Scan for the cell matching the given text and deliver its [X, Y] coordinate at center. 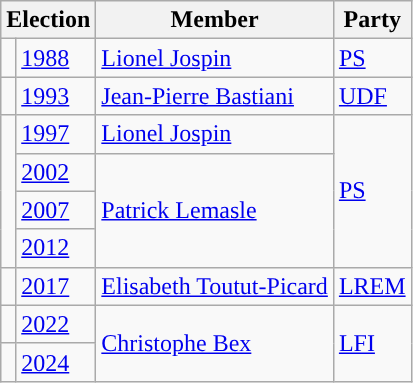
Christophe Bex [215, 343]
2017 [56, 286]
UDF [372, 96]
2002 [56, 172]
Patrick Lemasle [215, 210]
Jean-Pierre Bastiani [215, 96]
2007 [56, 210]
2012 [56, 248]
Election [48, 20]
LREM [372, 286]
LFI [372, 343]
2024 [56, 362]
1997 [56, 134]
1993 [56, 96]
2022 [56, 324]
Party [372, 20]
Member [215, 20]
Elisabeth Toutut-Picard [215, 286]
1988 [56, 58]
